Return (X, Y) of the center of cell containing provided text 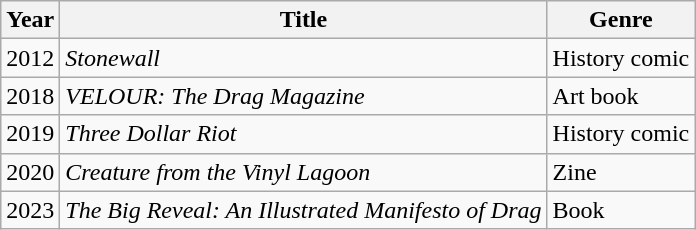
Art book (621, 96)
Stonewall (304, 58)
Zine (621, 172)
Year (30, 20)
Three Dollar Riot (304, 134)
2020 (30, 172)
Creature from the Vinyl Lagoon (304, 172)
2018 (30, 96)
2023 (30, 210)
Genre (621, 20)
The Big Reveal: An Illustrated Manifesto of Drag (304, 210)
Title (304, 20)
Book (621, 210)
VELOUR: The Drag Magazine (304, 96)
2019 (30, 134)
2012 (30, 58)
